Find where the given text appears and provide that cell's center as (x, y) coordinate. 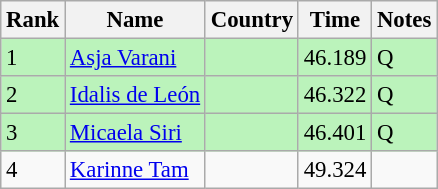
46.189 (334, 58)
46.401 (334, 133)
46.322 (334, 95)
Rank (33, 20)
3 (33, 133)
Karinne Tam (136, 170)
2 (33, 95)
4 (33, 170)
Idalis de León (136, 95)
Micaela Siri (136, 133)
49.324 (334, 170)
Name (136, 20)
Asja Varani (136, 58)
Country (252, 20)
Time (334, 20)
Notes (404, 20)
1 (33, 58)
